Provide the [X, Y] coordinate of the cell's center where the given text is located.  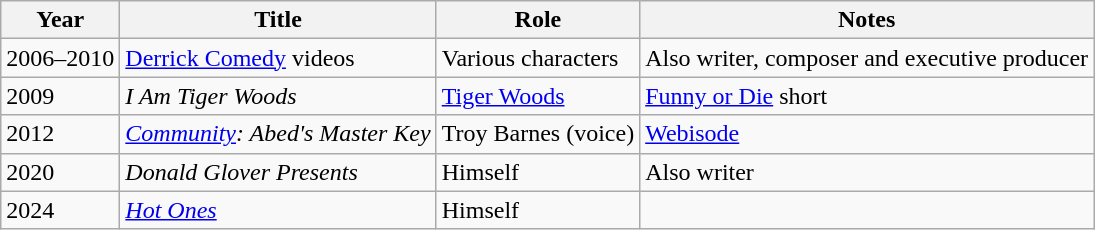
2024 [60, 210]
Donald Glover Presents [278, 172]
2020 [60, 172]
Webisode [867, 134]
Year [60, 20]
2006–2010 [60, 58]
Also writer, composer and executive producer [867, 58]
Various characters [538, 58]
Derrick Comedy videos [278, 58]
2009 [60, 96]
Tiger Woods [538, 96]
Notes [867, 20]
2012 [60, 134]
Troy Barnes (voice) [538, 134]
I Am Tiger Woods [278, 96]
Also writer [867, 172]
Hot Ones [278, 210]
Title [278, 20]
Role [538, 20]
Community: Abed's Master Key [278, 134]
Funny or Die short [867, 96]
